Detect which cell encompasses the target text, then output its (x, y) center coordinate. 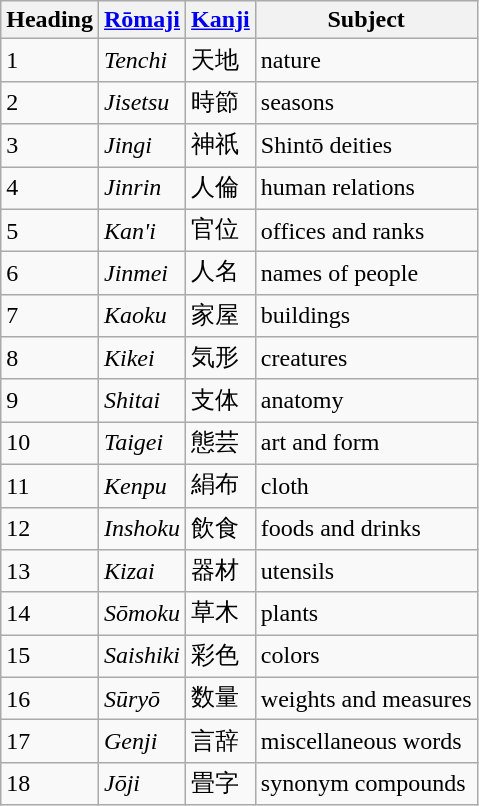
Shitai (142, 400)
畳字 (221, 784)
Kaoku (142, 316)
器材 (221, 572)
seasons (366, 102)
草木 (221, 614)
Tenchi (142, 60)
時節 (221, 102)
Jingi (142, 146)
anatomy (366, 400)
utensils (366, 572)
2 (50, 102)
Genji (142, 742)
Rōmaji (142, 20)
Shintō deities (366, 146)
colors (366, 656)
絹布 (221, 486)
buildings (366, 316)
8 (50, 358)
18 (50, 784)
Sūryō (142, 698)
Jisetsu (142, 102)
人倫 (221, 188)
synonym compounds (366, 784)
官位 (221, 230)
飲食 (221, 528)
Saishiki (142, 656)
offices and ranks (366, 230)
10 (50, 444)
miscellaneous words (366, 742)
11 (50, 486)
Jinmei (142, 274)
cloth (366, 486)
Inshoku (142, 528)
Kan'i (142, 230)
9 (50, 400)
支体 (221, 400)
6 (50, 274)
15 (50, 656)
7 (50, 316)
Heading (50, 20)
家屋 (221, 316)
Kanji (221, 20)
天地 (221, 60)
16 (50, 698)
1 (50, 60)
数量 (221, 698)
人名 (221, 274)
Sōmoku (142, 614)
Jinrin (142, 188)
4 (50, 188)
Subject (366, 20)
神祇 (221, 146)
17 (50, 742)
態芸 (221, 444)
art and form (366, 444)
foods and drinks (366, 528)
Kikei (142, 358)
気形 (221, 358)
plants (366, 614)
12 (50, 528)
Kizai (142, 572)
5 (50, 230)
weights and measures (366, 698)
13 (50, 572)
creatures (366, 358)
Jōji (142, 784)
nature (366, 60)
Kenpu (142, 486)
14 (50, 614)
names of people (366, 274)
Taigei (142, 444)
3 (50, 146)
彩色 (221, 656)
言辞 (221, 742)
human relations (366, 188)
